Scan for the cell matching the given text and deliver its [x, y] coordinate at center. 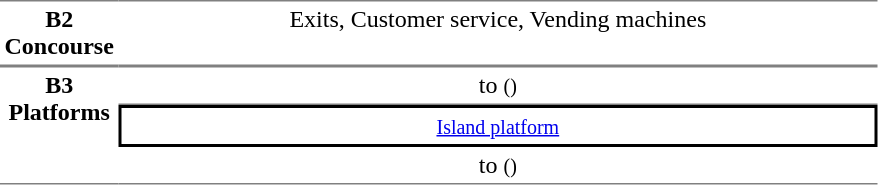
B3Platforms [59, 125]
B2Concourse [59, 33]
Exits, Customer service, Vending machines [498, 33]
Island platform [498, 126]
